Locate the cell with the specified text and output its (X, Y) center coordinate. 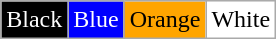
Black (34, 20)
Blue (96, 20)
Orange (165, 20)
White (241, 20)
